For the text-containing cell, return its midpoint in [X, Y] coordinate format. 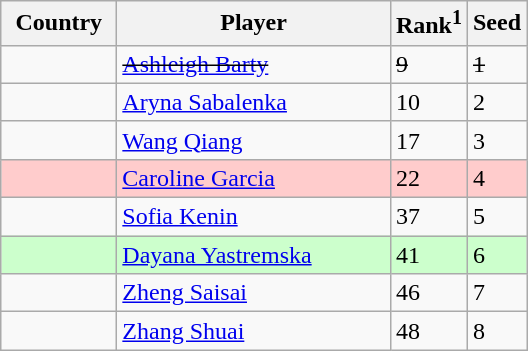
3 [496, 140]
46 [428, 293]
Player [254, 24]
Aryna Sabalenka [254, 102]
10 [428, 102]
5 [496, 217]
Wang Qiang [254, 140]
Zhang Shuai [254, 331]
2 [496, 102]
37 [428, 217]
48 [428, 331]
Rank1 [428, 24]
17 [428, 140]
Seed [496, 24]
41 [428, 255]
22 [428, 178]
8 [496, 331]
Sofia Kenin [254, 217]
Zheng Saisai [254, 293]
Caroline Garcia [254, 178]
7 [496, 293]
Country [59, 24]
Dayana Yastremska [254, 255]
1 [496, 64]
Ashleigh Barty [254, 64]
9 [428, 64]
6 [496, 255]
4 [496, 178]
